Capture the cell that displays the provided text and extract its (X, Y) central coordinate. 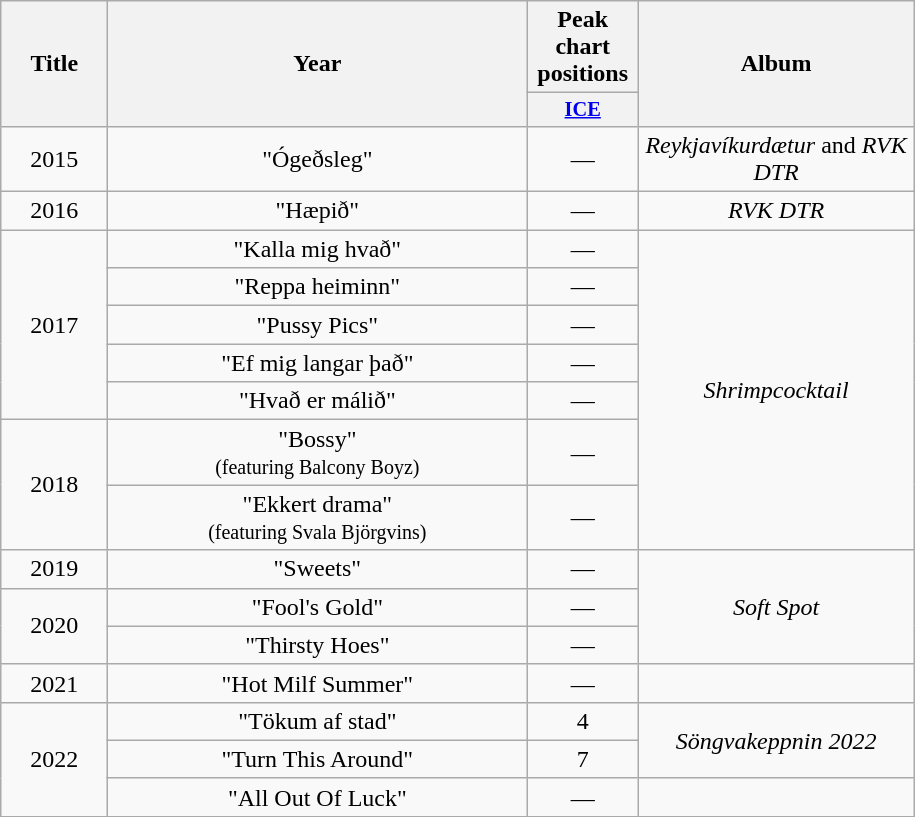
7 (583, 759)
"Hot Milf Summer" (318, 683)
"Hvað er málið" (318, 401)
Album (776, 64)
Soft Spot (776, 607)
2019 (54, 569)
"Ef mig langar það" (318, 363)
Shrimpcocktail (776, 390)
2015 (54, 158)
"Thirsty Hoes" (318, 645)
2020 (54, 626)
Year (318, 64)
RVK DTR (776, 211)
"Reppa heiminn" (318, 287)
"All Out Of Luck" (318, 797)
2017 (54, 325)
Title (54, 64)
"Tökum af stad" (318, 721)
"Turn This Around" (318, 759)
"Ekkert drama"(featuring Svala Björgvins) (318, 518)
"Fool's Gold" (318, 607)
"Bossy"(featuring Balcony Boyz) (318, 452)
2018 (54, 485)
2021 (54, 683)
Reykjavíkurdætur and RVK DTR (776, 158)
"Sweets" (318, 569)
"Pussy Pics" (318, 325)
Söngvakeppnin 2022 (776, 740)
"Kalla mig hvað" (318, 249)
ICE (583, 110)
Peak chart positions (583, 47)
2016 (54, 211)
"Hæpið" (318, 211)
"Ógeðsleg" (318, 158)
4 (583, 721)
2022 (54, 759)
